Return (x, y) of the center of cell containing provided text 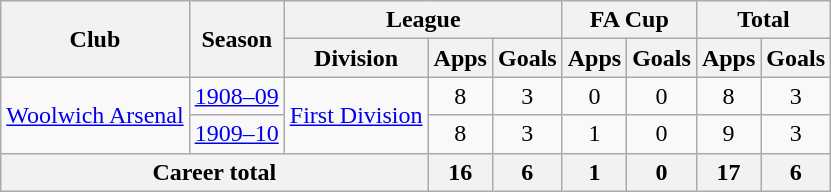
Career total (214, 172)
FA Cup (629, 20)
16 (460, 172)
17 (728, 172)
Woolwich Arsenal (95, 115)
Division (356, 58)
Season (236, 39)
9 (728, 134)
Total (763, 20)
League (423, 20)
1909–10 (236, 134)
First Division (356, 115)
1908–09 (236, 96)
Club (95, 39)
